Find where the given text appears and provide that cell's center as (X, Y) coordinate. 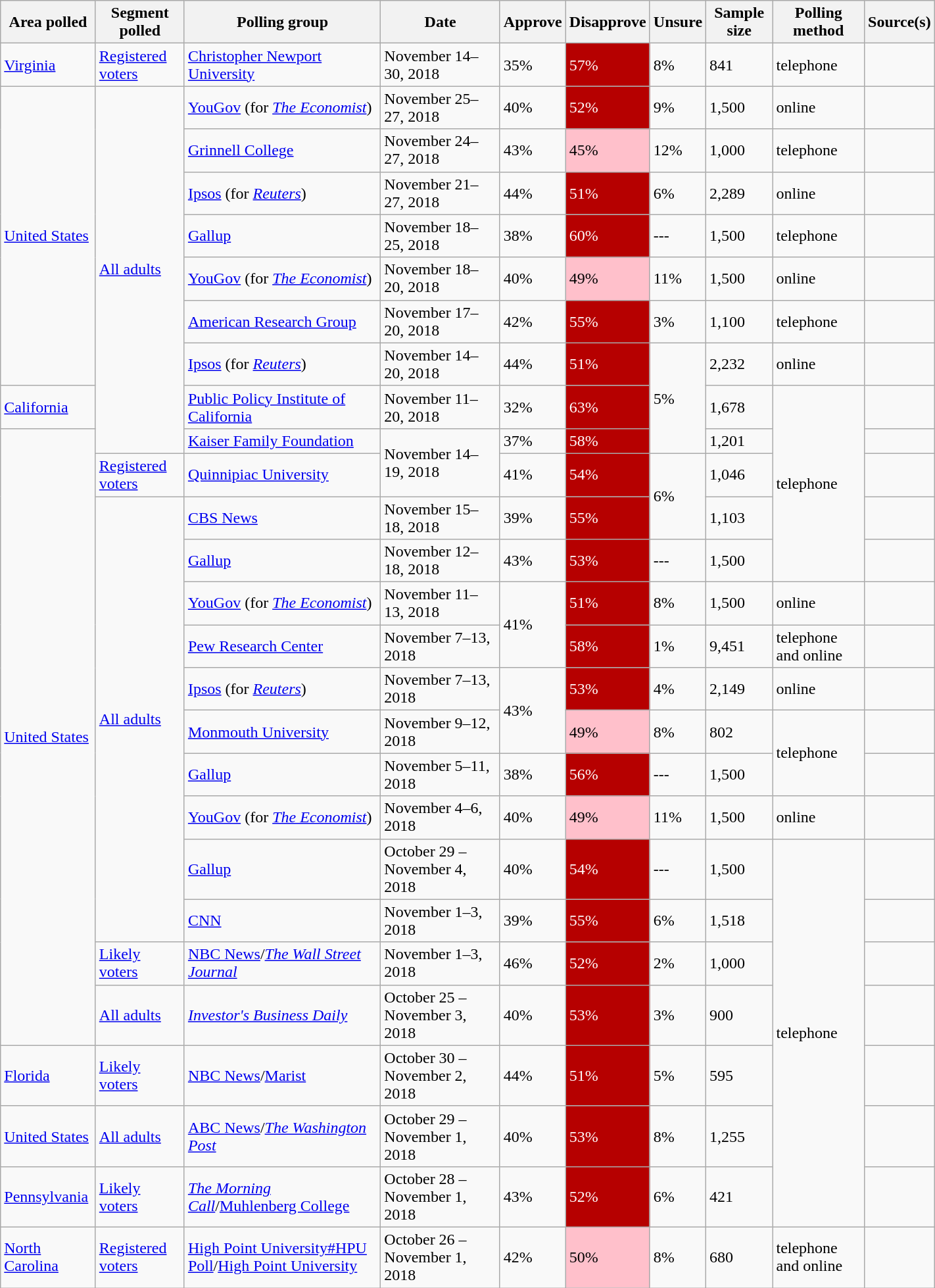
November 4–6, 2018 (441, 817)
9,451 (739, 646)
1,255 (739, 1136)
Pew Research Center (282, 646)
American Research Group (282, 321)
Quinnipiac University (282, 475)
November 17–20, 2018 (441, 321)
November 18–20, 2018 (441, 279)
841 (739, 64)
1,100 (739, 321)
CNN (282, 921)
1,201 (739, 441)
Unsure (677, 22)
November 18–25, 2018 (441, 235)
November 15–18, 2018 (441, 517)
37% (533, 441)
October 28 – November 1, 2018 (441, 1197)
November 21–27, 2018 (441, 193)
2,289 (739, 193)
November 12–18, 2018 (441, 560)
The Morning Call/Muhlenberg College (282, 1197)
Approve (533, 22)
2,149 (739, 689)
32% (533, 407)
ABC News/The Washington Post (282, 1136)
421 (739, 1197)
Christopher Newport University (282, 64)
Sample size (739, 22)
9% (677, 108)
1% (677, 646)
Investor's Business Daily (282, 1015)
Public Policy Institute of California (282, 407)
Florida (49, 1076)
November 14–30, 2018 (441, 64)
Monmouth University (282, 731)
High Point University#HPU Poll/High Point University (282, 1257)
November 25–27, 2018 (441, 108)
CBS News (282, 517)
2% (677, 963)
595 (739, 1076)
Disapprove (608, 22)
Area polled (49, 22)
900 (739, 1015)
October 25 – November 3, 2018 (441, 1015)
NBC News/Marist (282, 1076)
4% (677, 689)
November 24–27, 2018 (441, 150)
1,046 (739, 475)
Segment polled (139, 22)
Polling method (819, 22)
October 29 – November 1, 2018 (441, 1136)
California (49, 407)
2,232 (739, 364)
Pennsylvania (49, 1197)
November 14–20, 2018 (441, 364)
35% (533, 64)
October 26 – November 1, 2018 (441, 1257)
46% (533, 963)
1,678 (739, 407)
45% (608, 150)
50% (608, 1257)
November 11–20, 2018 (441, 407)
60% (608, 235)
1,518 (739, 921)
Polling group (282, 22)
Source(s) (899, 22)
November 9–12, 2018 (441, 731)
56% (608, 775)
October 29 – November 4, 2018 (441, 869)
12% (677, 150)
802 (739, 731)
NBC News/The Wall Street Journal (282, 963)
November 14–19, 2018 (441, 462)
November 5–11, 2018 (441, 775)
Grinnell College (282, 150)
680 (739, 1257)
October 30 – November 2, 2018 (441, 1076)
63% (608, 407)
November 11–13, 2018 (441, 604)
57% (608, 64)
1,103 (739, 517)
Date (441, 22)
Virginia (49, 64)
North Carolina (49, 1257)
Kaiser Family Foundation (282, 441)
